Search for the cell housing the specified text and yield its [x, y] center coordinate. 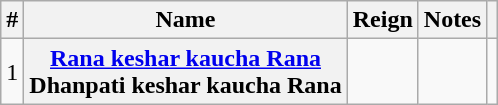
Name [186, 20]
Rana keshar kaucha RanaDhanpati keshar kaucha Rana [186, 72]
Notes [452, 20]
Reign [382, 20]
# [12, 20]
1 [12, 72]
